Search for the cell housing the specified text and yield its (X, Y) center coordinate. 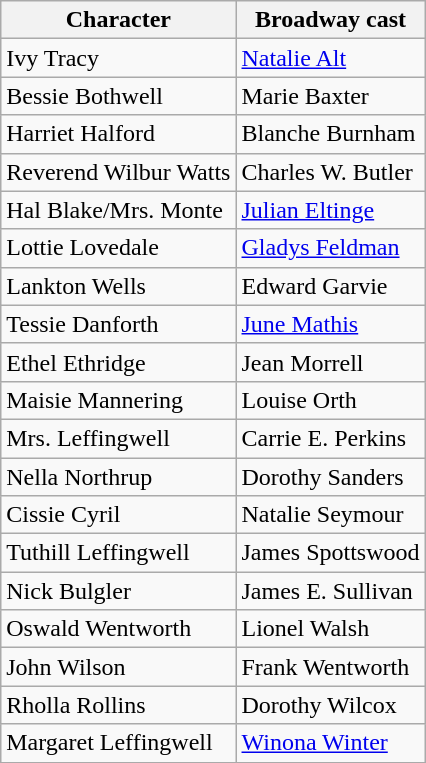
Louise Orth (330, 400)
Oswald Wentworth (118, 629)
Lionel Walsh (330, 629)
Tuthill Leffingwell (118, 553)
Cissie Cyril (118, 515)
Ivy Tracy (118, 58)
Character (118, 20)
Harriet Halford (118, 134)
Broadway cast (330, 20)
James Spottswood (330, 553)
Frank Wentworth (330, 667)
Bessie Bothwell (118, 96)
Dorothy Wilcox (330, 705)
June Mathis (330, 324)
Edward Garvie (330, 286)
Lankton Wells (118, 286)
Jean Morrell (330, 362)
Tessie Danforth (118, 324)
Hal Blake/Mrs. Monte (118, 210)
Gladys Feldman (330, 248)
Dorothy Sanders (330, 477)
John Wilson (118, 667)
Marie Baxter (330, 96)
Maisie Mannering (118, 400)
Carrie E. Perkins (330, 438)
Winona Winter (330, 743)
Rholla Rollins (118, 705)
Blanche Burnham (330, 134)
Lottie Lovedale (118, 248)
Ethel Ethridge (118, 362)
Reverend Wilbur Watts (118, 172)
Margaret Leffingwell (118, 743)
James E. Sullivan (330, 591)
Nella Northrup (118, 477)
Mrs. Leffingwell (118, 438)
Charles W. Butler (330, 172)
Natalie Seymour (330, 515)
Nick Bulgler (118, 591)
Julian Eltinge (330, 210)
Natalie Alt (330, 58)
